From the cell containing the given text, extract its center point as (x, y) coordinate. 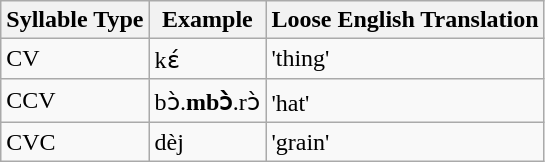
Loose English Translation (405, 20)
CV (75, 59)
kɛ́ (208, 59)
CCV (75, 100)
Syllable Type (75, 20)
dèj (208, 142)
Example (208, 20)
'grain' (405, 142)
'thing' (405, 59)
bɔ̀.mbɔ̀.rɔ̀ (208, 100)
'hat' (405, 100)
CVC (75, 142)
